Return the [X, Y] coordinate for the center point of the cell that contains the specified text.  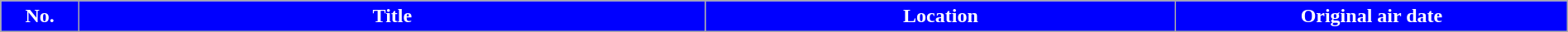
Title [392, 16]
Location [940, 16]
Original air date [1372, 16]
No. [40, 16]
